Find where the given text appears and provide that cell's center as (X, Y) coordinate. 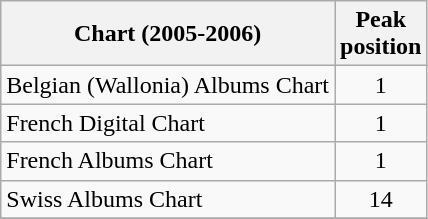
French Digital Chart (168, 123)
14 (380, 199)
Peakposition (380, 34)
Belgian (Wallonia) Albums Chart (168, 85)
French Albums Chart (168, 161)
Chart (2005-2006) (168, 34)
Swiss Albums Chart (168, 199)
